Find where the given text appears and provide that cell's center as (X, Y) coordinate. 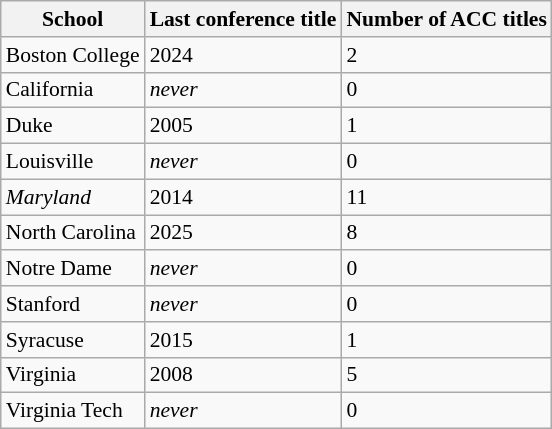
Boston College (73, 55)
Last conference title (244, 19)
Stanford (73, 304)
2008 (244, 375)
California (73, 90)
Notre Dame (73, 269)
School (73, 19)
Virginia Tech (73, 411)
2015 (244, 340)
2024 (244, 55)
11 (446, 197)
Virginia (73, 375)
2005 (244, 126)
Duke (73, 126)
2 (446, 55)
5 (446, 375)
Number of ACC titles (446, 19)
2014 (244, 197)
8 (446, 233)
North Carolina (73, 233)
Maryland (73, 197)
Syracuse (73, 340)
2025 (244, 233)
Louisville (73, 162)
